Pinpoint the cell where the given text exists, returning its [x, y] midpoint coordinate. 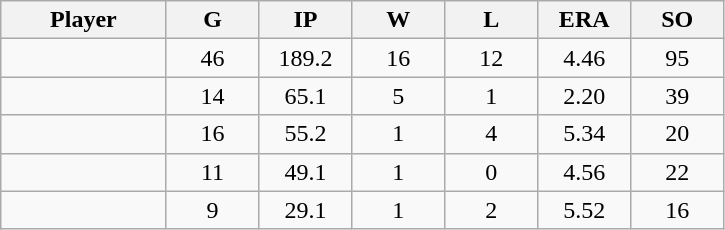
65.1 [306, 96]
5.34 [584, 134]
39 [678, 96]
55.2 [306, 134]
2 [492, 210]
46 [212, 58]
11 [212, 172]
L [492, 20]
5 [398, 96]
5.52 [584, 210]
0 [492, 172]
4 [492, 134]
9 [212, 210]
G [212, 20]
Player [84, 20]
IP [306, 20]
22 [678, 172]
12 [492, 58]
W [398, 20]
ERA [584, 20]
4.46 [584, 58]
2.20 [584, 96]
14 [212, 96]
29.1 [306, 210]
20 [678, 134]
95 [678, 58]
SO [678, 20]
4.56 [584, 172]
189.2 [306, 58]
49.1 [306, 172]
